Extract the (x, y) coordinate from the center of the cell holding the provided text.  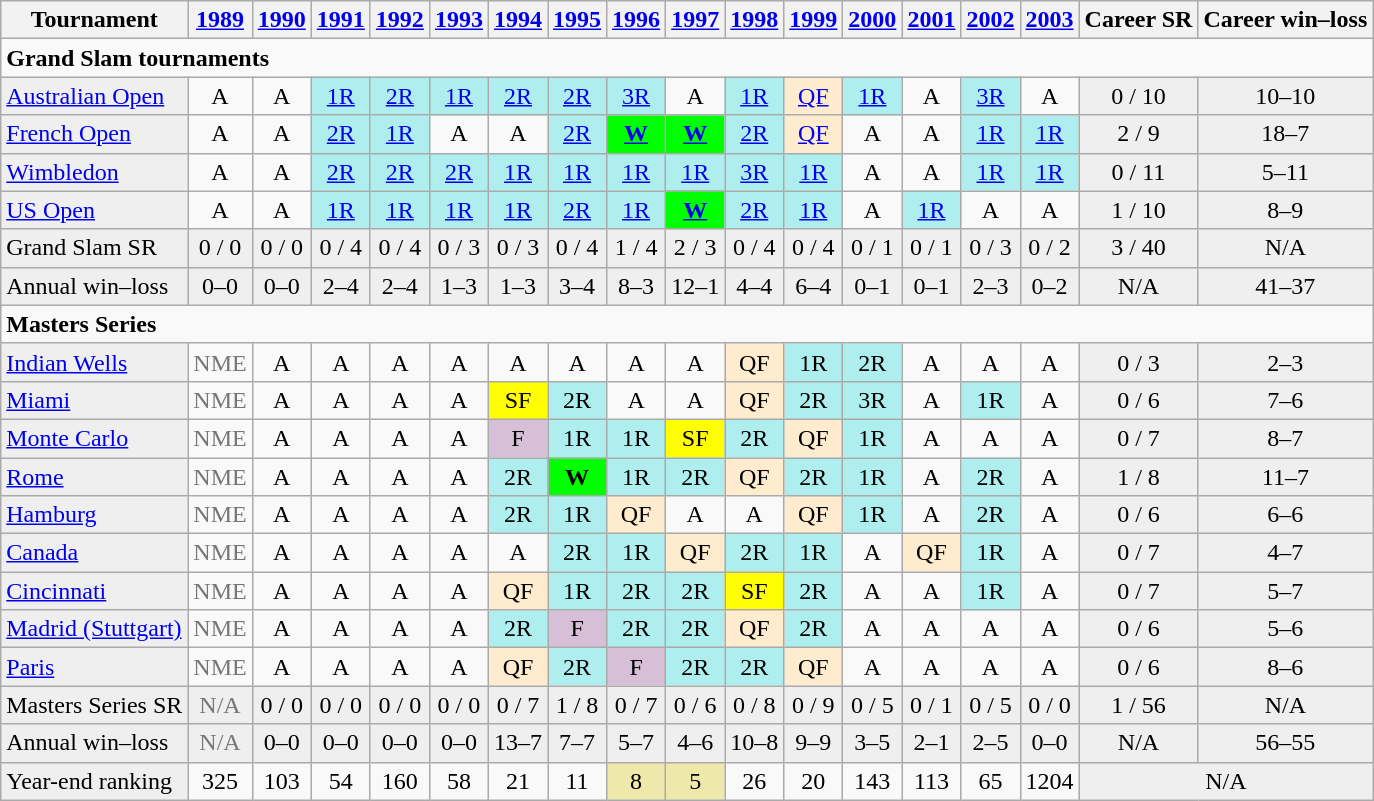
Career SR (1138, 20)
1 / 4 (636, 248)
26 (754, 781)
56–55 (1286, 743)
Grand Slam tournaments (687, 58)
0 / 2 (1050, 248)
Canada (94, 553)
4–6 (696, 743)
7–7 (578, 743)
0 / 10 (1138, 96)
58 (458, 781)
1 / 56 (1138, 705)
5–11 (1286, 172)
Indian Wells (94, 362)
8–3 (636, 286)
Masters Series (687, 324)
65 (990, 781)
Year-end ranking (94, 781)
Miami (94, 400)
0–2 (1050, 286)
160 (400, 781)
8–7 (1286, 438)
2000 (872, 20)
113 (932, 781)
Paris (94, 667)
Madrid (Stuttgart) (94, 629)
Cincinnati (94, 591)
8–6 (1286, 667)
2 / 3 (696, 248)
1999 (814, 20)
Career win–loss (1286, 20)
3 / 40 (1138, 248)
13–7 (518, 743)
Australian Open (94, 96)
11–7 (1286, 477)
2 / 9 (1138, 134)
1993 (458, 20)
0 / 8 (754, 705)
Grand Slam SR (94, 248)
Tournament (94, 20)
2–5 (990, 743)
143 (872, 781)
1989 (220, 20)
5 (696, 781)
Rome (94, 477)
1991 (340, 20)
6–6 (1286, 515)
Hamburg (94, 515)
9–9 (814, 743)
0 / 9 (814, 705)
2–1 (932, 743)
1204 (1050, 781)
3–4 (578, 286)
1992 (400, 20)
8–9 (1286, 210)
2003 (1050, 20)
20 (814, 781)
1995 (578, 20)
325 (220, 781)
1990 (282, 20)
7–6 (1286, 400)
11 (578, 781)
3–5 (872, 743)
21 (518, 781)
103 (282, 781)
0 / 11 (1138, 172)
1997 (696, 20)
10–10 (1286, 96)
8 (636, 781)
Masters Series SR (94, 705)
5–6 (1286, 629)
Monte Carlo (94, 438)
41–37 (1286, 286)
18–7 (1286, 134)
US Open (94, 210)
1996 (636, 20)
2002 (990, 20)
6–4 (814, 286)
1 / 10 (1138, 210)
Wimbledon (94, 172)
4–4 (754, 286)
1994 (518, 20)
12–1 (696, 286)
4–7 (1286, 553)
10–8 (754, 743)
54 (340, 781)
French Open (94, 134)
1998 (754, 20)
2001 (932, 20)
